Output the (x, y) coordinate of the center of the cell containing the given text.  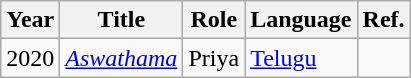
Title (122, 20)
Priya (214, 58)
2020 (30, 58)
Ref. (384, 20)
Aswathama (122, 58)
Role (214, 20)
Year (30, 20)
Language (301, 20)
Telugu (301, 58)
